Return the (x, y) coordinate for the center point of the cell that contains the specified text.  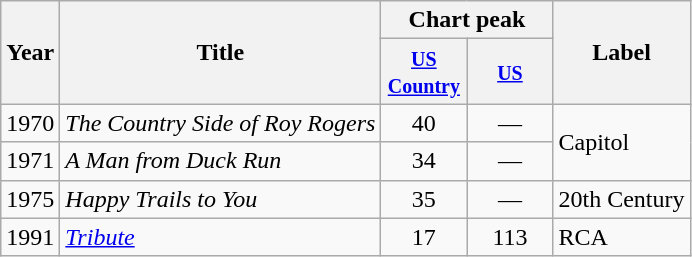
1971 (30, 161)
35 (424, 199)
20th Century (622, 199)
Label (622, 52)
1970 (30, 123)
34 (424, 161)
Happy Trails to You (220, 199)
Year (30, 52)
1991 (30, 237)
Chart peak (467, 20)
A Man from Duck Run (220, 161)
Capitol (622, 142)
US Country (424, 72)
Title (220, 52)
The Country Side of Roy Rogers (220, 123)
1975 (30, 199)
40 (424, 123)
Tribute (220, 237)
US (510, 72)
17 (424, 237)
113 (510, 237)
RCA (622, 237)
